Pinpoint the cell where the given text exists, returning its [x, y] midpoint coordinate. 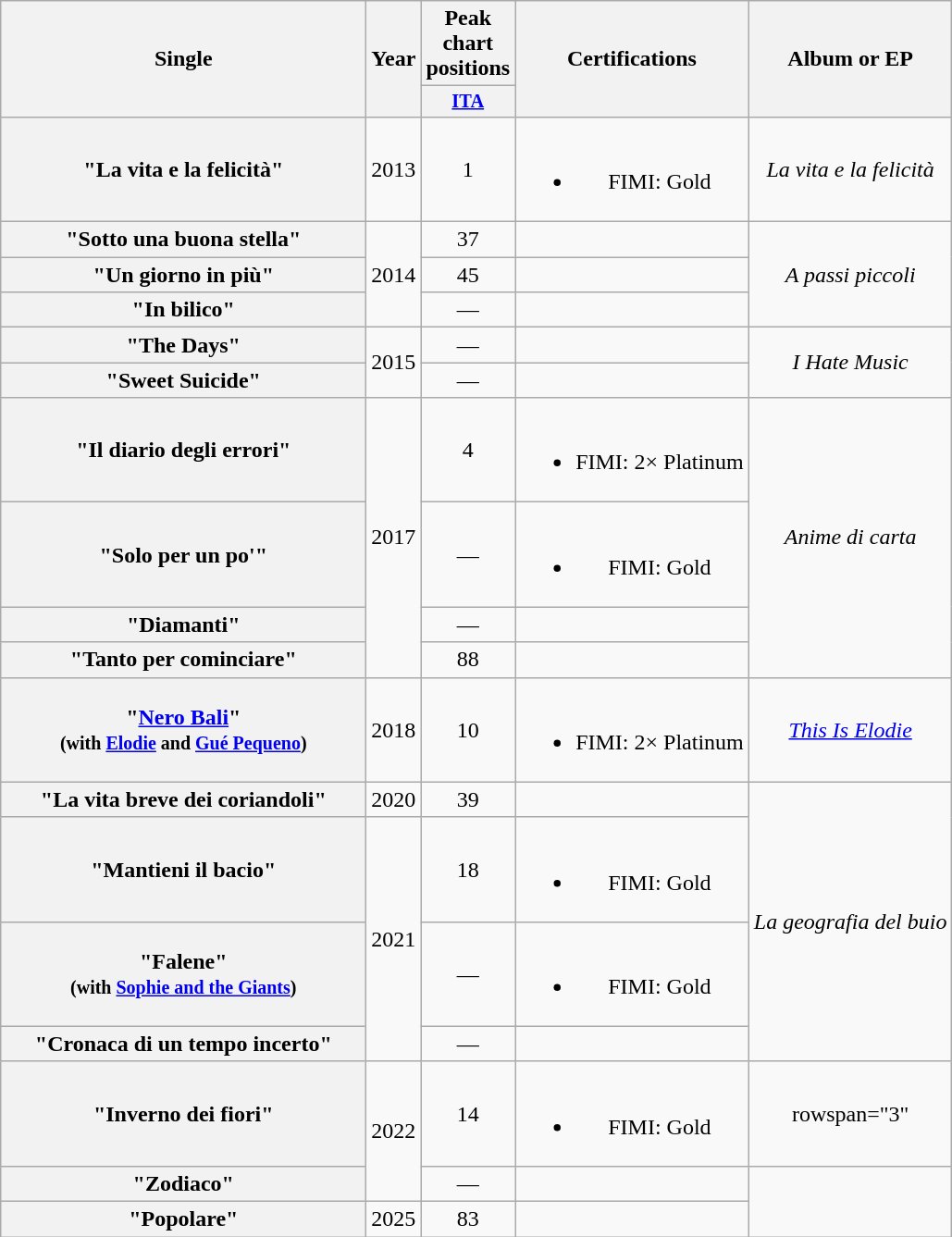
rowspan="3" [850, 1114]
Anime di carta [850, 538]
"Solo per un po'" [183, 555]
2013 [394, 168]
83 [468, 1219]
"Tanto per cominciare" [183, 660]
Album or EP [850, 59]
This Is Elodie [850, 729]
La geografia del buio [850, 922]
2022 [394, 1131]
4 [468, 450]
10 [468, 729]
Certifications [633, 59]
14 [468, 1114]
2025 [394, 1219]
"Mantieni il bacio" [183, 870]
"La vita breve dei coriandoli" [183, 799]
2014 [394, 275]
88 [468, 660]
45 [468, 275]
"In bilico" [183, 310]
"Un giorno in più" [183, 275]
2015 [394, 363]
2018 [394, 729]
Year [394, 59]
I Hate Music [850, 363]
"Inverno dei fiori" [183, 1114]
"Sweet Suicide" [183, 380]
La vita e la felicità [850, 168]
"Sotto una buona stella" [183, 240]
"La vita e la felicità" [183, 168]
"Cronaca di un tempo incerto" [183, 1044]
1 [468, 168]
A passi piccoli [850, 275]
2017 [394, 538]
Peak chart positions [468, 43]
39 [468, 799]
2020 [394, 799]
"Popolare" [183, 1219]
"Il diario degli errori" [183, 450]
18 [468, 870]
Single [183, 59]
37 [468, 240]
2021 [394, 939]
"Falene"(with Sophie and the Giants) [183, 973]
"Zodiaco" [183, 1183]
ITA [468, 102]
"Diamanti" [183, 625]
"The Days" [183, 345]
"Nero Bali"(with Elodie and Gué Pequeno) [183, 729]
